Return the (x, y) coordinate for the center point of the cell that contains the specified text.  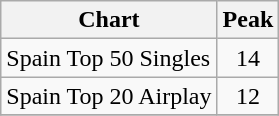
Spain Top 20 Airplay (109, 96)
12 (248, 96)
Spain Top 50 Singles (109, 58)
Peak (248, 20)
14 (248, 58)
Chart (109, 20)
